Search for the cell housing the specified text and yield its [X, Y] center coordinate. 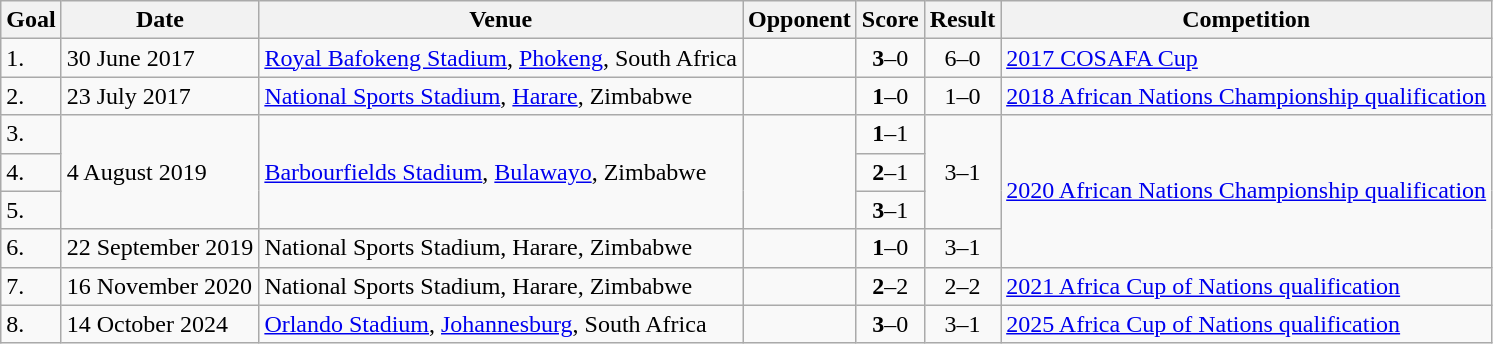
2–1 [890, 172]
6. [31, 248]
2025 Africa Cup of Nations qualification [1246, 324]
1. [31, 58]
4. [31, 172]
2020 African Nations Championship qualification [1246, 191]
Royal Bafokeng Stadium, Phokeng, South Africa [501, 58]
23 July 2017 [160, 96]
2018 African Nations Championship qualification [1246, 96]
14 October 2024 [160, 324]
4 August 2019 [160, 172]
Date [160, 20]
Venue [501, 20]
6–0 [962, 58]
2017 COSAFA Cup [1246, 58]
8. [31, 324]
5. [31, 210]
Goal [31, 20]
Result [962, 20]
Barbourfields Stadium, Bulawayo, Zimbabwe [501, 172]
16 November 2020 [160, 286]
2021 Africa Cup of Nations qualification [1246, 286]
2. [31, 96]
Competition [1246, 20]
22 September 2019 [160, 248]
Score [890, 20]
1–1 [890, 134]
3. [31, 134]
7. [31, 286]
Opponent [800, 20]
30 June 2017 [160, 58]
Orlando Stadium, Johannesburg, South Africa [501, 324]
